From the cell containing the given text, extract its center point as [x, y] coordinate. 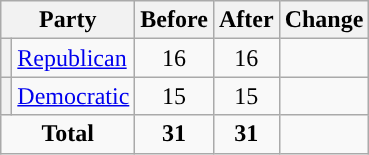
Republican [74, 58]
Before [174, 20]
After [246, 20]
Total [68, 134]
Change [324, 20]
Democratic [74, 96]
Party [68, 20]
